Scan for the cell matching the given text and deliver its [x, y] coordinate at center. 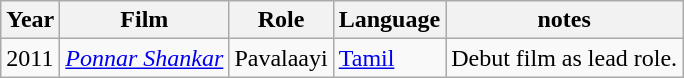
Ponnar Shankar [144, 58]
Pavalaayi [281, 58]
2011 [30, 58]
Year [30, 20]
Film [144, 20]
Tamil [389, 58]
Debut film as lead role. [564, 58]
notes [564, 20]
Language [389, 20]
Role [281, 20]
